Return (X, Y) of the center of cell containing provided text 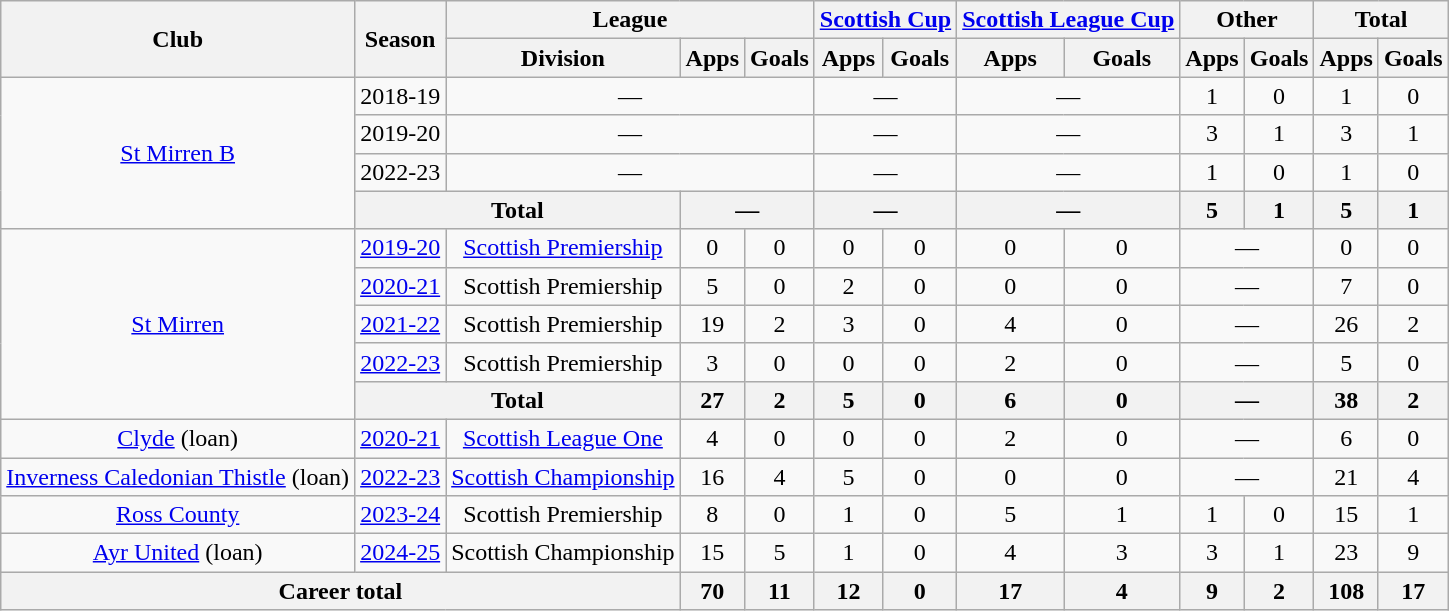
Other (1247, 20)
Scottish Cup (885, 20)
Club (178, 39)
23 (1346, 553)
Season (400, 39)
2018-19 (400, 96)
Clyde (loan) (178, 438)
108 (1346, 591)
12 (848, 591)
League (630, 20)
Division (563, 58)
2024-25 (400, 553)
St Mirren (178, 324)
8 (712, 515)
Career total (340, 591)
7 (1346, 286)
70 (712, 591)
11 (780, 591)
Scottish League Cup (1068, 20)
Inverness Caledonian Thistle (loan) (178, 477)
19 (712, 324)
21 (1346, 477)
16 (712, 477)
26 (1346, 324)
Ayr United (loan) (178, 553)
St Mirren B (178, 153)
2021-22 (400, 324)
Scottish League One (563, 438)
38 (1346, 400)
2023-24 (400, 515)
Ross County (178, 515)
27 (712, 400)
